Determine the (X, Y) coordinate at the center of the cell enclosing the given text.  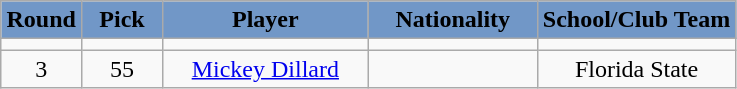
Florida State (636, 69)
Round (42, 20)
Nationality (452, 20)
3 (42, 69)
Player (265, 20)
55 (122, 69)
Mickey Dillard (265, 69)
School/Club Team (636, 20)
Pick (122, 20)
